Determine the (x, y) coordinate at the center of the cell enclosing the given text.  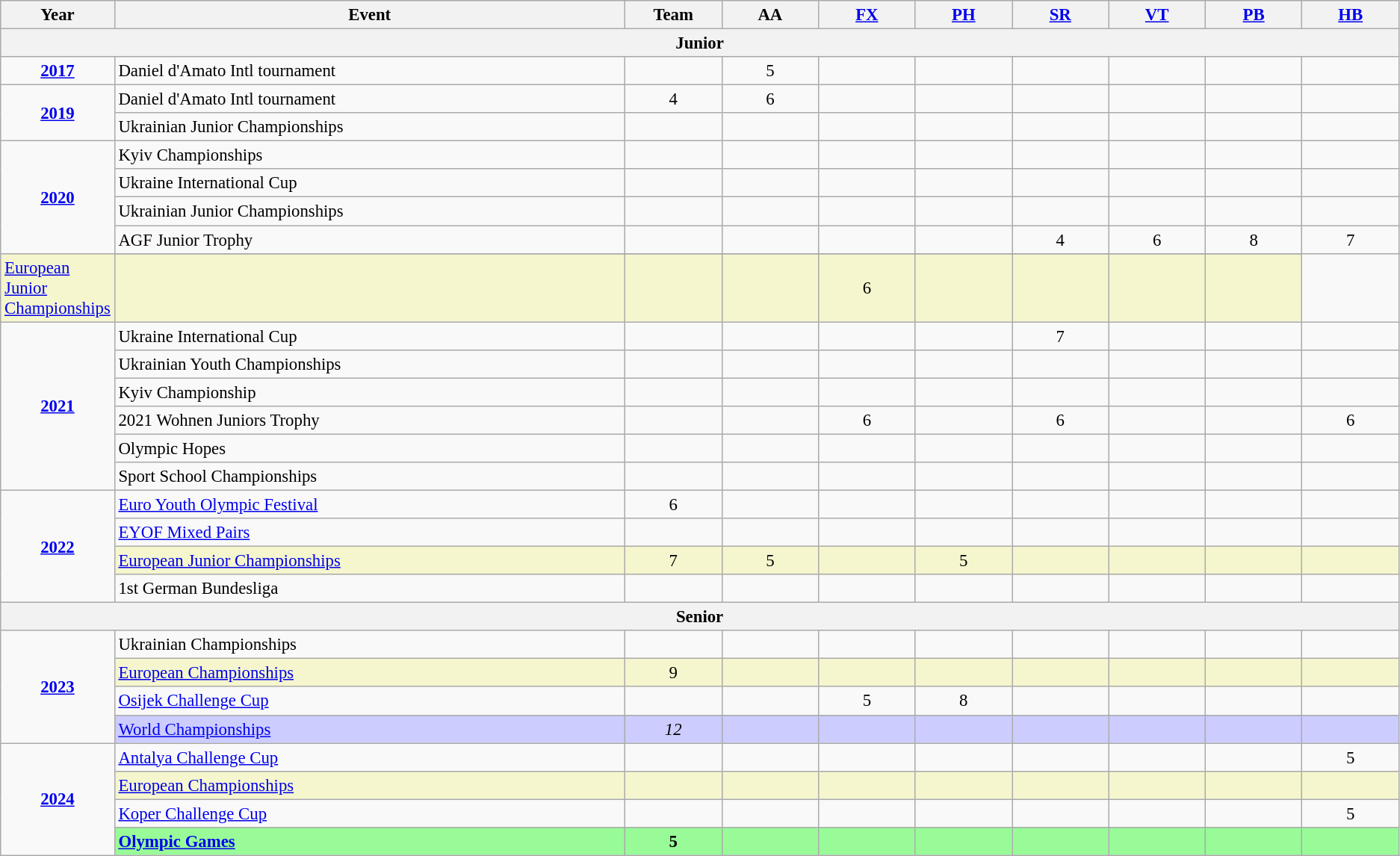
Koper Challenge Cup (369, 813)
Sport School Championships (369, 477)
Junior (700, 43)
2021 Wohnen Juniors Trophy (369, 421)
2022 (58, 546)
PB (1254, 15)
SR (1061, 15)
Antalya Challenge Cup (369, 757)
AGF Junior Trophy (369, 240)
VT (1156, 15)
Ukrainian Youth Championships (369, 364)
2017 (58, 71)
Team (673, 15)
1st German Bundesliga (369, 589)
2024 (58, 799)
AA (769, 15)
Olympic Games (369, 842)
Kyiv Championships (369, 155)
Kyiv Championship (369, 392)
World Championships (369, 729)
2020 (58, 197)
2021 (58, 406)
Euro Youth Olympic Festival (369, 504)
Year (58, 15)
Olympic Hopes (369, 448)
Event (369, 15)
FX (867, 15)
12 (673, 729)
9 (673, 673)
Osijek Challenge Cup (369, 701)
PH (964, 15)
EYOF Mixed Pairs (369, 533)
2023 (58, 686)
HB (1351, 15)
Senior (700, 617)
Ukrainian Championships (369, 645)
2019 (58, 114)
